Return the (X, Y) coordinate for the center point of the cell that contains the specified text.  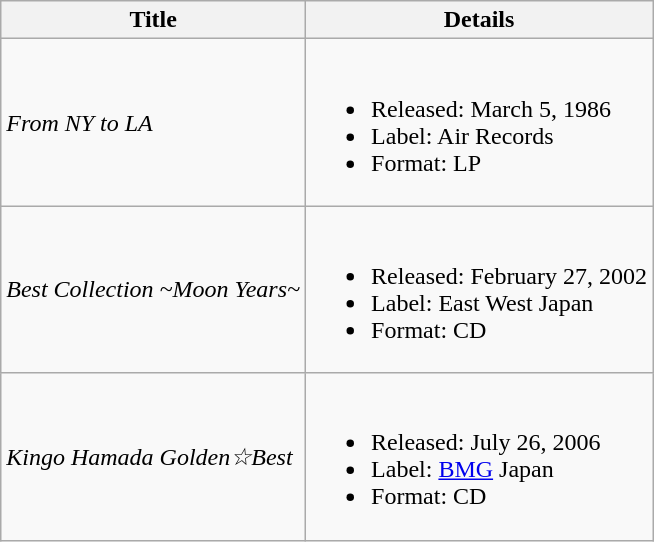
Title (154, 20)
Kingo Hamada Golden☆Best (154, 456)
Best Collection ~Moon Years~ (154, 290)
From NY to LA (154, 122)
Released: March 5, 1986Label: Air RecordsFormat: LP (480, 122)
Released: February 27, 2002Label: East West JapanFormat: CD (480, 290)
Released: July 26, 2006Label: BMG JapanFormat: CD (480, 456)
Details (480, 20)
